Detect which cell encompasses the target text, then output its (X, Y) center coordinate. 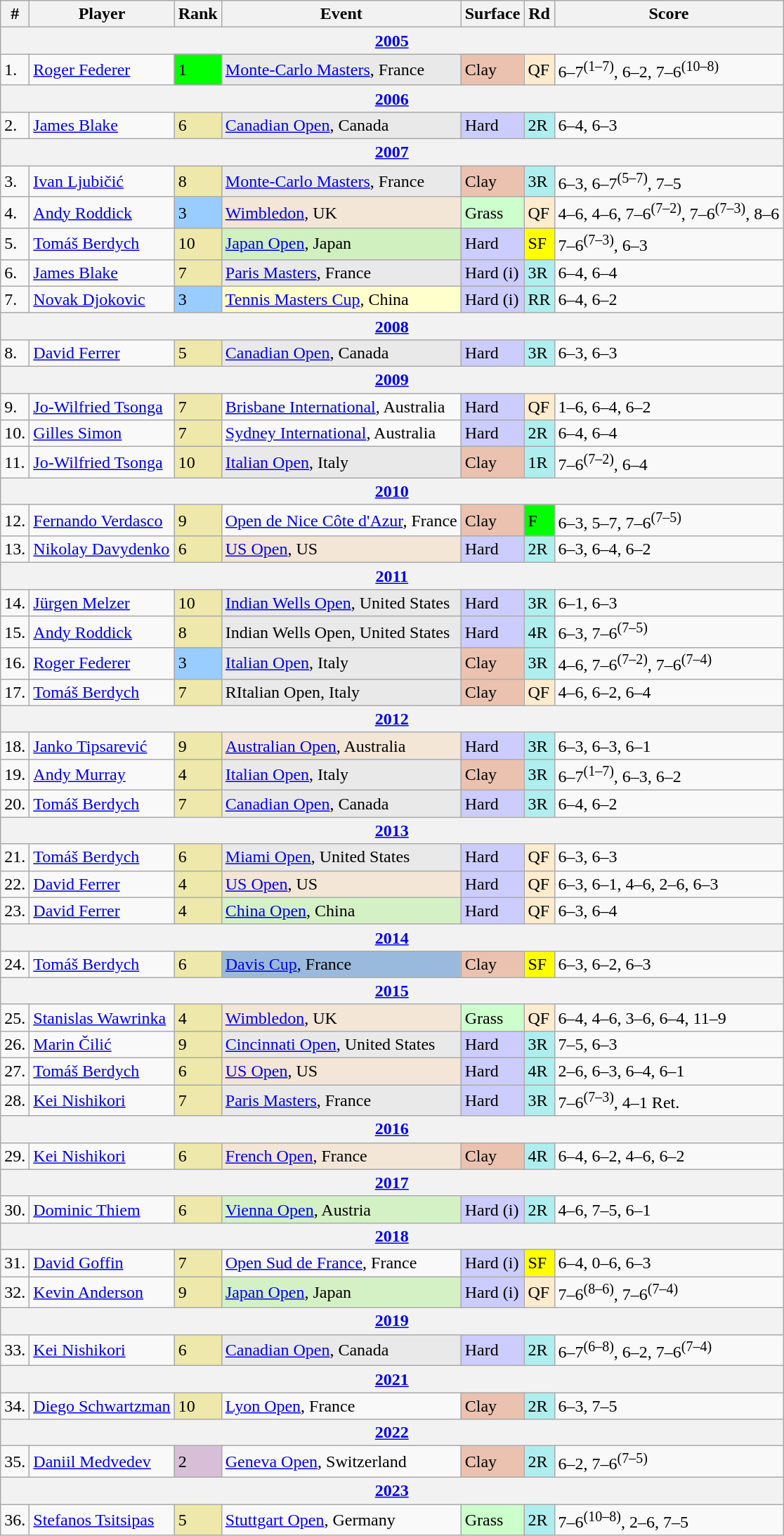
6–3, 7–6(7–5) (669, 632)
Vienna Open, Austria (341, 1209)
Rank (198, 14)
6–4, 6–2, 4–6, 6–2 (669, 1156)
29. (15, 1156)
27. (15, 1072)
7–5, 6–3 (669, 1044)
6–7(6–8), 6–2, 7–6(7–4) (669, 1350)
6–3, 5–7, 7–6(7–5) (669, 520)
4–6, 7–6(7–2), 7–6(7–4) (669, 663)
36. (15, 1521)
Nikolay Davydenko (102, 549)
22. (15, 884)
Event (341, 14)
6–3, 6–4, 6–2 (669, 549)
7–6(7–3), 6–3 (669, 245)
Stefanos Tsitsipas (102, 1521)
15. (15, 632)
2011 (392, 576)
18. (15, 746)
2. (15, 125)
RItalian Open, Italy (341, 692)
7. (15, 299)
6–3, 6–3, 6–1 (669, 746)
Kevin Anderson (102, 1293)
2012 (392, 719)
2–6, 6–3, 6–4, 6–1 (669, 1072)
28. (15, 1100)
Brisbane International, Australia (341, 407)
6–3, 6–4 (669, 911)
French Open, France (341, 1156)
7–6(10–8), 2–6, 7–5 (669, 1521)
2009 (392, 380)
20. (15, 804)
35. (15, 1462)
33. (15, 1350)
RR (540, 299)
1. (15, 70)
6–3, 6–2, 6–3 (669, 964)
32. (15, 1293)
34. (15, 1406)
6–3, 6–7(5–7), 7–5 (669, 181)
Stanislas Wawrinka (102, 1017)
2022 (392, 1433)
2021 (392, 1379)
Cincinnati Open, United States (341, 1044)
7–6(7–2), 6–4 (669, 462)
6–2, 7–6(7–5) (669, 1462)
2018 (392, 1236)
6–1, 6–3 (669, 603)
Miami Open, United States (341, 857)
12. (15, 520)
7–6(8–6), 7–6(7–4) (669, 1293)
Geneva Open, Switzerland (341, 1462)
Surface (492, 14)
Novak Djokovic (102, 299)
1–6, 6–4, 6–2 (669, 407)
6–7(1–7), 6–2, 7–6(10–8) (669, 70)
1R (540, 462)
11. (15, 462)
4–6, 6–2, 6–4 (669, 692)
David Goffin (102, 1263)
Australian Open, Australia (341, 746)
# (15, 14)
2010 (392, 491)
2008 (392, 326)
Stuttgart Open, Germany (341, 1521)
Dominic Thiem (102, 1209)
2014 (392, 937)
31. (15, 1263)
21. (15, 857)
26. (15, 1044)
9. (15, 407)
23. (15, 911)
6–7(1–7), 6–3, 6–2 (669, 774)
6–4, 0–6, 6–3 (669, 1263)
4–6, 4–6, 7–6(7–2), 7–6(7–3), 8–6 (669, 212)
China Open, China (341, 911)
F (540, 520)
Player (102, 14)
8. (15, 353)
2007 (392, 152)
5. (15, 245)
19. (15, 774)
Sydney International, Australia (341, 434)
2 (198, 1462)
Diego Schwartzman (102, 1406)
4. (15, 212)
Rd (540, 14)
6–4, 4–6, 3–6, 6–4, 11–9 (669, 1017)
2013 (392, 831)
Gilles Simon (102, 434)
2017 (392, 1183)
6–4, 6–3 (669, 125)
Fernando Verdasco (102, 520)
14. (15, 603)
1 (198, 70)
25. (15, 1017)
2023 (392, 1490)
Janko Tipsarević (102, 746)
Open Sud de France, France (341, 1263)
Open de Nice Côte d'Azur, France (341, 520)
16. (15, 663)
Score (669, 14)
Andy Murray (102, 774)
2006 (392, 98)
Daniil Medvedev (102, 1462)
7–6(7–3), 4–1 Ret. (669, 1100)
2019 (392, 1321)
6–3, 6–1, 4–6, 2–6, 6–3 (669, 884)
6. (15, 273)
Marin Čilić (102, 1044)
10. (15, 434)
3. (15, 181)
2015 (392, 991)
30. (15, 1209)
24. (15, 964)
Lyon Open, France (341, 1406)
Davis Cup, France (341, 964)
17. (15, 692)
Ivan Ljubičić (102, 181)
13. (15, 549)
4–6, 7–5, 6–1 (669, 1209)
6–3, 7–5 (669, 1406)
Jürgen Melzer (102, 603)
2005 (392, 41)
Tennis Masters Cup, China (341, 299)
2016 (392, 1129)
